Find where the given text appears and provide that cell's center as [x, y] coordinate. 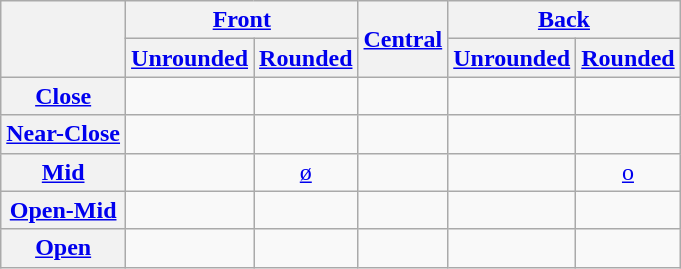
Mid [64, 172]
Close [64, 96]
Near-Close [64, 134]
Central [403, 39]
o [628, 172]
Open [64, 248]
Back [564, 20]
Front [242, 20]
ø [306, 172]
Open-Mid [64, 210]
